Pinpoint the cell where the given text exists, returning its (X, Y) midpoint coordinate. 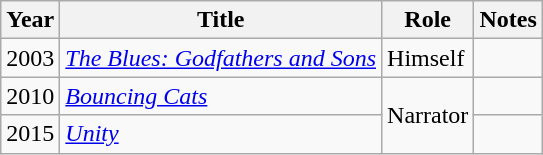
2010 (30, 96)
Unity (221, 134)
Bouncing Cats (221, 96)
Narrator (428, 115)
2015 (30, 134)
2003 (30, 58)
The Blues: Godfathers and Sons (221, 58)
Himself (428, 58)
Role (428, 20)
Title (221, 20)
Notes (508, 20)
Year (30, 20)
